Search for the cell housing the specified text and yield its (x, y) center coordinate. 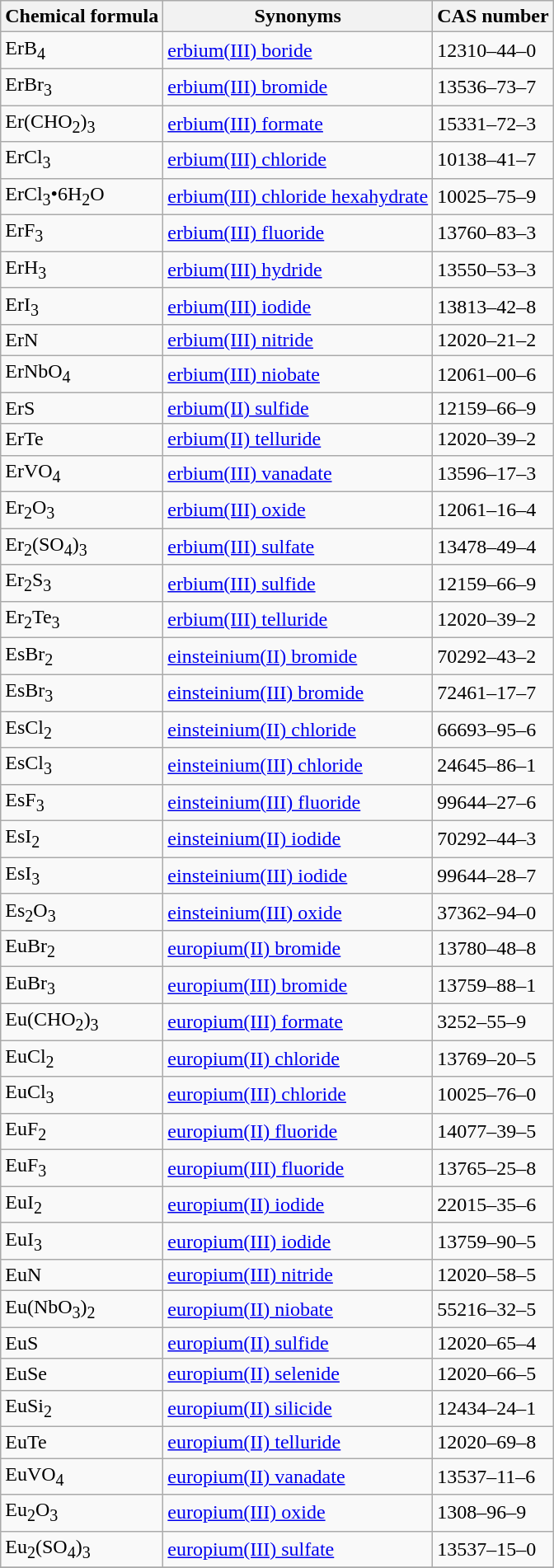
EuBr3 (82, 985)
10025–75–9 (493, 196)
erbium(III) sulfide (298, 583)
13537–15–0 (493, 1549)
12020–21–2 (493, 340)
europium(III) nitride (298, 1275)
ErCl3•6H2O (82, 196)
EuCl3 (82, 1095)
erbium(III) chloride hexahydrate (298, 196)
EuSi2 (82, 1408)
einsteinium(III) oxide (298, 912)
einsteinium(III) iodide (298, 876)
EsI2 (82, 839)
70292–44–3 (493, 839)
EuS (82, 1343)
13596–17–3 (493, 473)
einsteinium(II) chloride (298, 729)
europium(III) oxide (298, 1513)
3252–55–9 (493, 1021)
ErNbO4 (82, 374)
CAS number (493, 16)
37362–94–0 (493, 912)
EuTe (82, 1443)
erbium(II) telluride (298, 439)
ErCl3 (82, 160)
13765–25–8 (493, 1168)
Er(CHO2)3 (82, 124)
einsteinium(III) chloride (298, 766)
europium(III) bromide (298, 985)
EsCl2 (82, 729)
erbium(III) niobate (298, 374)
55216–32–5 (493, 1309)
EsBr3 (82, 692)
22015–35–6 (493, 1204)
erbium(III) boride (298, 50)
EuF3 (82, 1168)
12310–44–0 (493, 50)
einsteinium(III) fluoride (298, 802)
1308–96–9 (493, 1513)
EuVO4 (82, 1476)
EuN (82, 1275)
erbium(III) hydride (298, 270)
66693–95–6 (493, 729)
erbium(III) vanadate (298, 473)
Er2S3 (82, 583)
Eu2(SO4)3 (82, 1549)
EuCl2 (82, 1059)
24645–86–1 (493, 766)
Eu(CHO2)3 (82, 1021)
europium(III) chloride (298, 1095)
EuI2 (82, 1204)
13759–90–5 (493, 1241)
ErI3 (82, 306)
EuSe (82, 1374)
Es2O3 (82, 912)
99644–27–6 (493, 802)
13759–88–1 (493, 985)
erbium(III) sulfate (298, 547)
13769–20–5 (493, 1059)
ErB4 (82, 50)
europium(II) bromide (298, 949)
ErS (82, 408)
einsteinium(III) bromide (298, 692)
99644–28–7 (493, 876)
EsF3 (82, 802)
EsI3 (82, 876)
12061–16–4 (493, 509)
70292–43–2 (493, 656)
12020–69–8 (493, 1443)
EsBr2 (82, 656)
Er2(SO4)3 (82, 547)
europium(II) iodide (298, 1204)
Chemical formula (82, 16)
einsteinium(II) bromide (298, 656)
europium(II) silicide (298, 1408)
EsCl3 (82, 766)
13550–53–3 (493, 270)
12020–58–5 (493, 1275)
Er2O3 (82, 509)
erbium(III) telluride (298, 619)
erbium(III) chloride (298, 160)
europium(II) chloride (298, 1059)
13478–49–4 (493, 547)
europium(II) telluride (298, 1443)
europium(III) iodide (298, 1241)
EuBr2 (82, 949)
europium(III) formate (298, 1021)
erbium(II) sulfide (298, 408)
13537–11–6 (493, 1476)
ErF3 (82, 233)
erbium(III) bromide (298, 87)
13536–73–7 (493, 87)
europium(II) fluoride (298, 1131)
12434–24–1 (493, 1408)
einsteinium(II) iodide (298, 839)
erbium(III) fluoride (298, 233)
12020–66–5 (493, 1374)
Eu2O3 (82, 1513)
Eu(NbO3)2 (82, 1309)
europium(III) fluoride (298, 1168)
erbium(III) formate (298, 124)
12061–00–6 (493, 374)
ErVO4 (82, 473)
europium(II) sulfide (298, 1343)
europium(II) vanadate (298, 1476)
12020–65–4 (493, 1343)
erbium(III) oxide (298, 509)
10138–41–7 (493, 160)
EuI3 (82, 1241)
13780–48–8 (493, 949)
europium(II) selenide (298, 1374)
ErN (82, 340)
72461–17–7 (493, 692)
Synonyms (298, 16)
13813–42–8 (493, 306)
erbium(III) iodide (298, 306)
europium(III) sulfate (298, 1549)
ErTe (82, 439)
Er2Te3 (82, 619)
14077–39–5 (493, 1131)
13760–83–3 (493, 233)
EuF2 (82, 1131)
10025–76–0 (493, 1095)
ErBr3 (82, 87)
ErH3 (82, 270)
erbium(III) nitride (298, 340)
europium(II) niobate (298, 1309)
15331–72–3 (493, 124)
